Determine the [X, Y] coordinate at the center of the cell enclosing the given text.  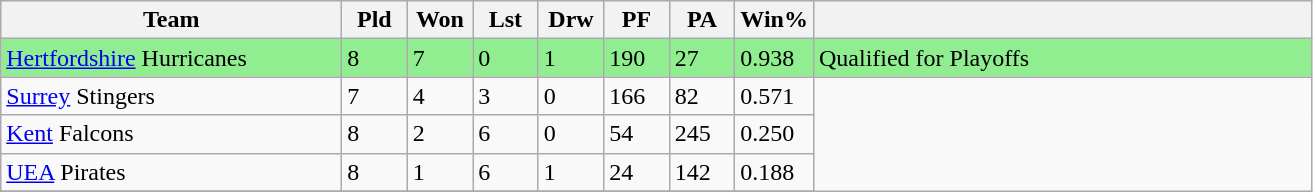
Lst [506, 20]
Drw [571, 20]
PF [637, 20]
166 [637, 96]
PA [702, 20]
245 [702, 134]
Hertfordshire Hurricanes [172, 58]
Team [172, 20]
Won [440, 20]
0.250 [774, 134]
Kent Falcons [172, 134]
0.938 [774, 58]
Qualified for Playoffs [1062, 58]
UEA Pirates [172, 172]
Pld [375, 20]
0.571 [774, 96]
Win% [774, 20]
4 [440, 96]
0.188 [774, 172]
2 [440, 134]
3 [506, 96]
190 [637, 58]
82 [702, 96]
Surrey Stingers [172, 96]
54 [637, 134]
27 [702, 58]
24 [637, 172]
142 [702, 172]
